Search for the cell housing the specified text and yield its [x, y] center coordinate. 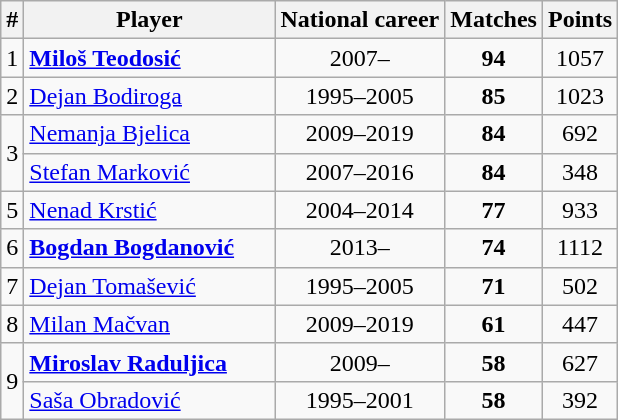
348 [580, 172]
2007– [360, 58]
Points [580, 20]
Milan Mačvan [150, 324]
1112 [580, 248]
627 [580, 362]
85 [494, 96]
2 [12, 96]
Matches [494, 20]
447 [580, 324]
1995–2001 [360, 400]
Dejan Bodiroga [150, 96]
Bogdan Bogdanović [150, 248]
Player [150, 20]
61 [494, 324]
1023 [580, 96]
77 [494, 210]
Saša Obradović [150, 400]
392 [580, 400]
Nenad Krstić [150, 210]
National career [360, 20]
Dejan Tomašević [150, 286]
Stefan Marković [150, 172]
# [12, 20]
71 [494, 286]
74 [494, 248]
7 [12, 286]
933 [580, 210]
9 [12, 381]
692 [580, 134]
94 [494, 58]
2007–2016 [360, 172]
5 [12, 210]
Miloš Teodosić [150, 58]
2004–2014 [360, 210]
Nemanja Bjelica [150, 134]
8 [12, 324]
1057 [580, 58]
3 [12, 153]
2013– [360, 248]
Miroslav Raduljica [150, 362]
502 [580, 286]
2009– [360, 362]
1 [12, 58]
6 [12, 248]
